Find where the given text appears and provide that cell's center as [X, Y] coordinate. 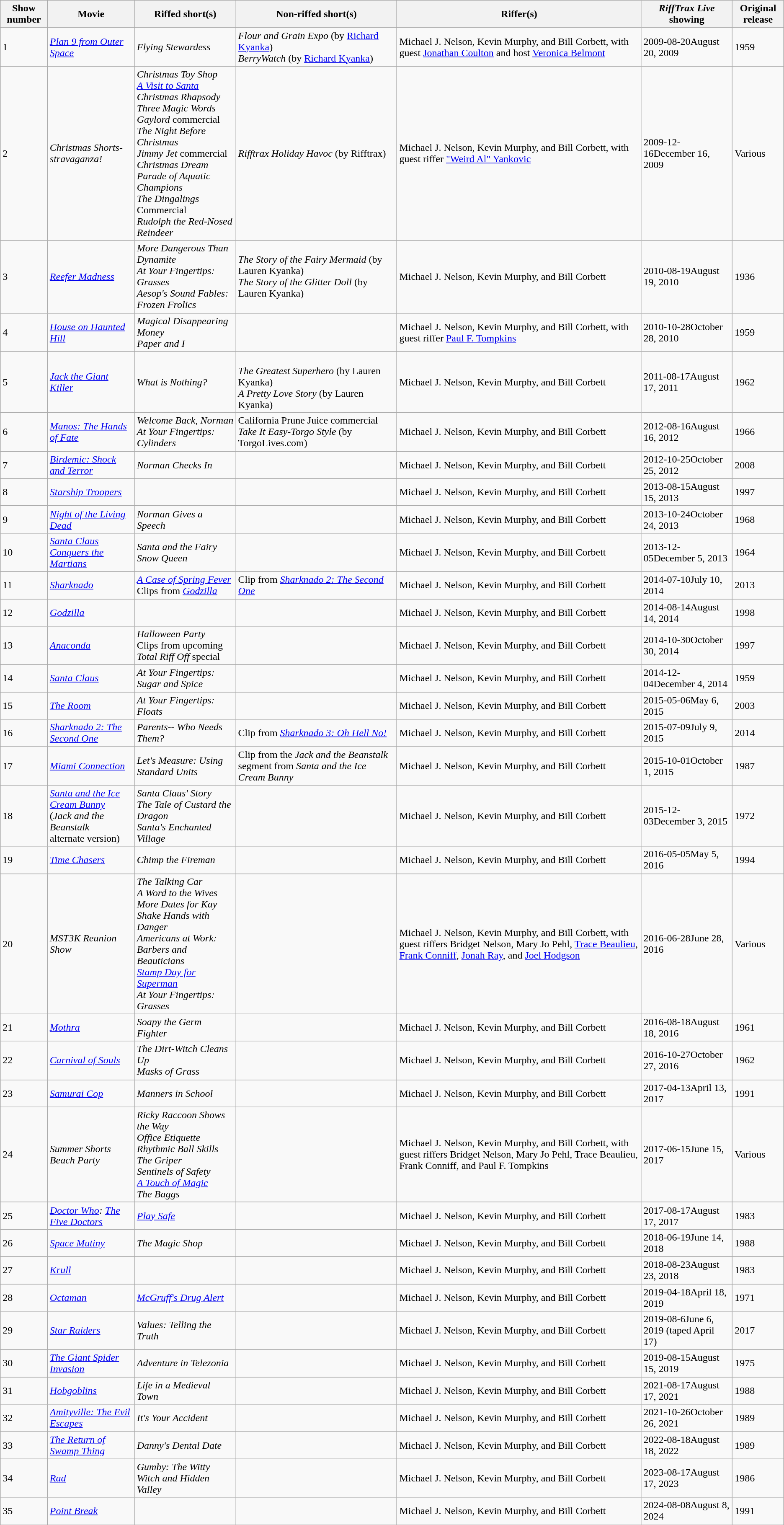
33 [24, 1445]
2021-08-17August 17, 2021 [687, 1391]
2018-06-19June 14, 2018 [687, 1243]
2011-08-17August 17, 2011 [687, 382]
McGruff's Drug Alert [185, 1297]
Point Break [91, 1511]
Space Mutiny [91, 1243]
2016-06-28June 28, 2016 [687, 943]
2017-06-15June 15, 2017 [687, 1155]
Samurai Cop [91, 1093]
Riffer(s) [519, 14]
Adventure in Telezonia [185, 1363]
2015-05-06May 6, 2015 [687, 706]
2014-10-30October 30, 2014 [687, 646]
Amityville: The Evil Escapes [91, 1418]
The Magic Shop [185, 1243]
Sharknado [91, 585]
2014 [758, 733]
What is Nothing? [185, 382]
13 [24, 646]
The Dirt-Witch Cleans UpMasks of Grass [185, 1060]
1986 [758, 1478]
2014-08-14August 14, 2014 [687, 613]
2014-07-10July 10, 2014 [687, 585]
2023-08-17August 17, 2023 [687, 1478]
2018-08-23August 23, 2018 [687, 1270]
15 [24, 706]
Christmas Shorts-stravaganza! [91, 153]
1998 [758, 613]
Mothra [91, 1027]
Original release [758, 14]
Sharknado 2: The Second One [91, 733]
Carnival of Souls [91, 1060]
Santa Claus' StoryThe Tale of Custard the DragonSanta's Enchanted Village [185, 816]
2003 [758, 706]
30 [24, 1363]
Santa Claus Conquers the Martians [91, 552]
Flying Stewardess [185, 47]
Santa and the Fairy Snow Queen [185, 552]
Birdemic: Shock and Terror [91, 465]
Doctor Who: The Five Doctors [91, 1216]
Chimp the Fireman [185, 860]
Show number [24, 14]
2019-08-6June 6, 2019 (taped April 17) [687, 1331]
Miami Connection [91, 766]
Halloween PartyClips from upcoming Total Riff Off special [185, 646]
1968 [758, 520]
2019-04-18April 18, 2019 [687, 1297]
The Story of the Fairy Mermaid (by Lauren Kyanka)The Story of the Glitter Doll (by Lauren Kyanka) [317, 277]
2019-08-15August 15, 2019 [687, 1363]
Santa Claus [91, 679]
27 [24, 1270]
At Your Fingertips: Sugar and Spice [185, 679]
1 [24, 47]
3 [24, 277]
Michael J. Nelson, Kevin Murphy, and Bill Corbett, with guest Jonathan Coulton and host Veronica Belmont [519, 47]
Clip from Sharknado 3: Oh Hell No! [317, 733]
19 [24, 860]
2009-08-20August 20, 2009 [687, 47]
2013 [758, 585]
Plan 9 from Outer Space [91, 47]
More Dangerous Than DynamiteAt Your Fingertips: GrassesAesop's Sound Fables: Frozen Frolics [185, 277]
14 [24, 679]
The Room [91, 706]
32 [24, 1418]
1966 [758, 432]
2013-10-24October 24, 2013 [687, 520]
Gumby: The Witty Witch and Hidden Valley [185, 1478]
1987 [758, 766]
Play Safe [185, 1216]
Norman Checks In [185, 465]
1961 [758, 1027]
2013-08-15August 15, 2013 [687, 492]
Jack the Giant Killer [91, 382]
5 [24, 382]
Manos: The Hands of Fate [91, 432]
4 [24, 332]
35 [24, 1511]
Norman Gives a Speech [185, 520]
Star Raiders [91, 1331]
Movie [91, 14]
25 [24, 1216]
16 [24, 733]
Parents-- Who Needs Them? [185, 733]
Let's Measure: Using Standard Units [185, 766]
2010-10-28October 28, 2010 [687, 332]
Michael J. Nelson, Kevin Murphy, and Bill Corbett, with guest riffer "Weird Al" Yankovic [519, 153]
2010-08-19August 19, 2010 [687, 277]
California Prune Juice commercialTake It Easy-Torgo Style (by TorgoLives.com) [317, 432]
2017-08-17August 17, 2017 [687, 1216]
2021-10-26October 26, 2021 [687, 1418]
7 [24, 465]
Rifftrax Holiday Havoc (by Rifftrax) [317, 153]
Manners in School [185, 1093]
18 [24, 816]
1975 [758, 1363]
2009-12-16December 16, 2009 [687, 153]
2024-08-08August 8, 2024 [687, 1511]
2017-04-13April 13, 2017 [687, 1093]
The Greatest Superhero (by Lauren Kyanka)A Pretty Love Story (by Lauren Kyanka) [317, 382]
RiffTrax Live showing [687, 14]
2014-12-04December 4, 2014 [687, 679]
29 [24, 1331]
Godzilla [91, 613]
10 [24, 552]
26 [24, 1243]
Life in a Medieval Town [185, 1391]
A Case of Spring FeverClips from Godzilla [185, 585]
2015-12-03December 3, 2015 [687, 816]
Anaconda [91, 646]
Hobgoblins [91, 1391]
23 [24, 1093]
At Your Fingertips: Floats [185, 706]
2008 [758, 465]
2016-08-18August 18, 2016 [687, 1027]
6 [24, 432]
Values: Telling the Truth [185, 1331]
1972 [758, 816]
2013-12-05December 5, 2013 [687, 552]
Santa and the Ice Cream Bunny (Jack and the Beanstalk alternate version) [91, 816]
Michael J. Nelson, Kevin Murphy, and Bill Corbett, with guest riffer Paul F. Tompkins [519, 332]
The Giant Spider Invasion [91, 1363]
31 [24, 1391]
1964 [758, 552]
Night of the Living Dead [91, 520]
House on Haunted Hill [91, 332]
Octaman [91, 1297]
34 [24, 1478]
Rad [91, 1478]
2012-10-25October 25, 2012 [687, 465]
2015-10-01October 1, 2015 [687, 766]
21 [24, 1027]
Welcome Back, NormanAt Your Fingertips: Cylinders [185, 432]
2022-08-18August 18, 2022 [687, 1445]
MST3K Reunion Show [91, 943]
2016-10-27October 27, 2016 [687, 1060]
Non-riffed short(s) [317, 14]
It's Your Accident [185, 1418]
Summer Shorts Beach Party [91, 1155]
2015-07-09July 9, 2015 [687, 733]
11 [24, 585]
Riffed short(s) [185, 14]
Flour and Grain Expo (by Richard Kyanka)BerryWatch (by Richard Kyanka) [317, 47]
Danny's Dental Date [185, 1445]
Clip from Sharknado 2: The Second One [317, 585]
1971 [758, 1297]
Time Chasers [91, 860]
Ricky Raccoon Shows the WayOffice EtiquetteRhythmic Ball SkillsThe GriperSentinels of SafetyA Touch of MagicThe Baggs [185, 1155]
1994 [758, 860]
2016-05-05May 5, 2016 [687, 860]
Magical Disappearing MoneyPaper and I [185, 332]
2017 [758, 1331]
2 [24, 153]
20 [24, 943]
Reefer Madness [91, 277]
Starship Troopers [91, 492]
8 [24, 492]
9 [24, 520]
22 [24, 1060]
17 [24, 766]
28 [24, 1297]
24 [24, 1155]
12 [24, 613]
1936 [758, 277]
The Return of Swamp Thing [91, 1445]
2012-08-16August 16, 2012 [687, 432]
Clip from the Jack and the Beanstalk segment from Santa and the Ice Cream Bunny [317, 766]
Krull [91, 1270]
Soapy the Germ Fighter [185, 1027]
